Pinpoint the cell where the given text exists, returning its (x, y) midpoint coordinate. 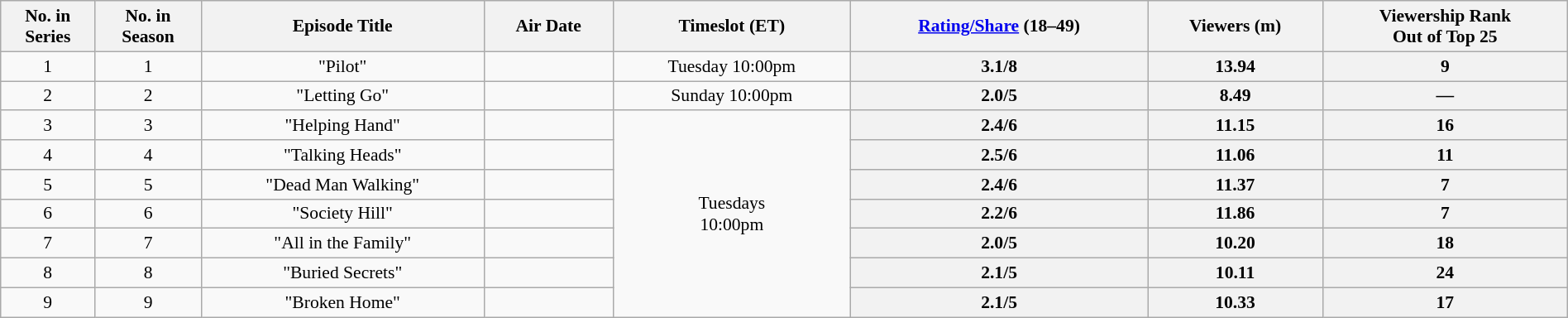
2.2/6 (999, 214)
Tuesdays10:00pm (731, 214)
"Pilot" (342, 66)
10.20 (1236, 243)
Viewers (m) (1236, 26)
24 (1445, 273)
11.15 (1236, 126)
Tuesday 10:00pm (731, 66)
"Buried Secrets" (342, 273)
Rating/Share (18–49) (999, 26)
2.5/6 (999, 155)
18 (1445, 243)
11.06 (1236, 155)
"All in the Family" (342, 243)
11 (1445, 155)
— (1445, 96)
"Helping Hand" (342, 126)
"Letting Go" (342, 96)
8.49 (1236, 96)
Episode Title (342, 26)
Viewership Rank Out of Top 25 (1445, 26)
No. inSeries (48, 26)
No. inSeason (149, 26)
"Dead Man Walking" (342, 185)
"Society Hill" (342, 214)
Air Date (548, 26)
"Talking Heads" (342, 155)
13.94 (1236, 66)
"Broken Home" (342, 302)
16 (1445, 126)
Timeslot (ET) (731, 26)
Sunday 10:00pm (731, 96)
17 (1445, 302)
11.86 (1236, 214)
3.1/8 (999, 66)
11.37 (1236, 185)
10.33 (1236, 302)
10.11 (1236, 273)
